Pinpoint the cell where the given text exists, returning its (x, y) midpoint coordinate. 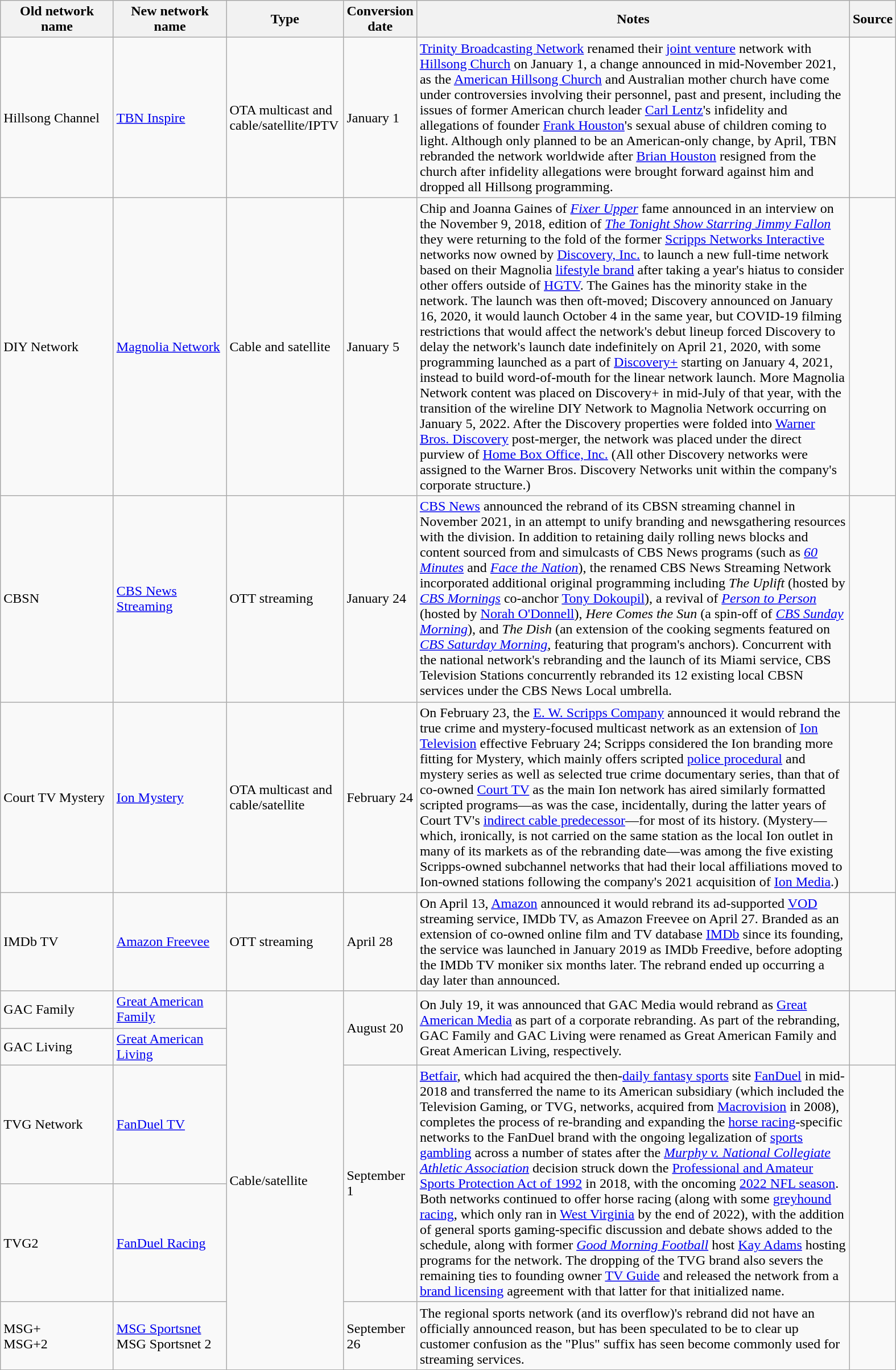
Old networkname (57, 19)
Type (285, 19)
Cable and satellite (285, 347)
FanDuel Racing (170, 1243)
September 1 (380, 1183)
New networkname (170, 19)
IMDb TV (57, 941)
February 24 (380, 797)
Notes (633, 19)
Great American Living (170, 1046)
GAC Family (57, 1010)
Source (873, 19)
OTA multicast and cable/satellite/IPTV (285, 117)
GAC Living (57, 1046)
Ion Mystery (170, 797)
CBS News Streaming (170, 599)
Great American Family (170, 1010)
CBSN (57, 599)
MSG+MSG+2 (57, 1335)
April 28 (380, 941)
OTA multicast and cable/satellite (285, 797)
January 1 (380, 117)
August 20 (380, 1028)
Cable/satellite (285, 1180)
FanDuel TV (170, 1124)
September 26 (380, 1335)
Amazon Freevee (170, 941)
Magnolia Network (170, 347)
TBN Inspire (170, 117)
TVG Network (57, 1124)
Conversion date (380, 19)
MSG SportsnetMSG Sportsnet 2 (170, 1335)
January 5 (380, 347)
Hillsong Channel (57, 117)
DIY Network (57, 347)
Court TV Mystery (57, 797)
TVG2 (57, 1243)
January 24 (380, 599)
